Search for the cell housing the specified text and yield its (X, Y) center coordinate. 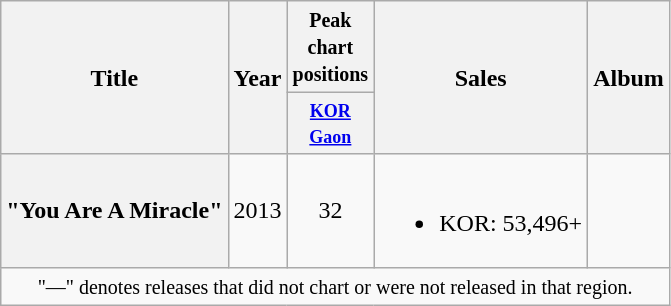
Sales (481, 78)
Title (114, 78)
Album (629, 78)
32 (330, 210)
Peak chart positions (330, 47)
2013 (258, 210)
Year (258, 78)
KOR: 53,496+ (481, 210)
KOR Gaon (330, 124)
"You Are A Miracle" (114, 210)
"—" denotes releases that did not chart or were not released in that region. (336, 286)
